Pinpoint the cell where the given text exists, returning its [x, y] midpoint coordinate. 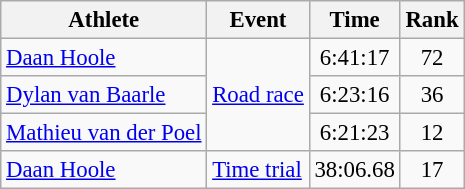
72 [432, 58]
Rank [432, 20]
Dylan van Baarle [104, 95]
Mathieu van der Poel [104, 133]
Time trial [258, 170]
38:06.68 [354, 170]
Road race [258, 96]
17 [432, 170]
6:41:17 [354, 58]
36 [432, 95]
6:23:16 [354, 95]
12 [432, 133]
Time [354, 20]
6:21:23 [354, 133]
Event [258, 20]
Athlete [104, 20]
